Locate the cell with the specified text and output its [x, y] center coordinate. 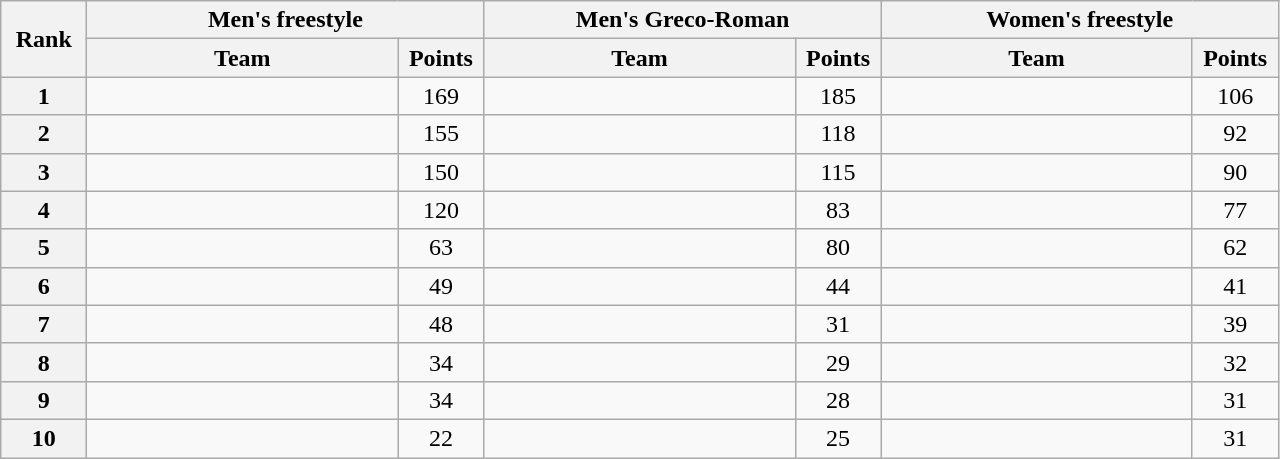
28 [838, 400]
169 [441, 96]
41 [1235, 286]
4 [44, 210]
120 [441, 210]
29 [838, 362]
83 [838, 210]
22 [441, 438]
185 [838, 96]
92 [1235, 134]
3 [44, 172]
80 [838, 248]
10 [44, 438]
118 [838, 134]
106 [1235, 96]
2 [44, 134]
Men's freestyle [286, 20]
63 [441, 248]
32 [1235, 362]
8 [44, 362]
150 [441, 172]
25 [838, 438]
5 [44, 248]
Women's freestyle [1080, 20]
Rank [44, 39]
115 [838, 172]
49 [441, 286]
62 [1235, 248]
Men's Greco-Roman [682, 20]
90 [1235, 172]
44 [838, 286]
48 [441, 324]
77 [1235, 210]
9 [44, 400]
6 [44, 286]
39 [1235, 324]
1 [44, 96]
7 [44, 324]
155 [441, 134]
